Extract the [X, Y] coordinate from the center of the cell holding the provided text.  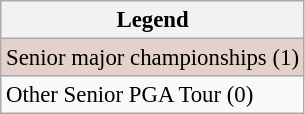
Other Senior PGA Tour (0) [153, 95]
Legend [153, 20]
Senior major championships (1) [153, 58]
